Capture the cell that displays the provided text and extract its (X, Y) central coordinate. 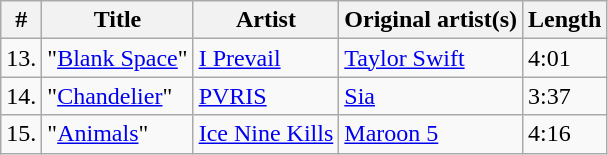
13. (22, 58)
Original artist(s) (431, 20)
Ice Nine Kills (266, 134)
15. (22, 134)
Maroon 5 (431, 134)
# (22, 20)
I Prevail (266, 58)
4:16 (564, 134)
4:01 (564, 58)
"Animals" (118, 134)
PVRIS (266, 96)
3:37 (564, 96)
Sia (431, 96)
Artist (266, 20)
Taylor Swift (431, 58)
14. (22, 96)
Length (564, 20)
"Chandelier" (118, 96)
Title (118, 20)
"Blank Space" (118, 58)
